Identify which cell holds the provided text, then report its (x, y) central coordinate. 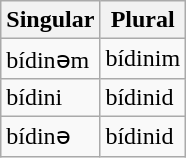
bídinim (143, 59)
bídini (50, 97)
Singular (50, 20)
bídinəm (50, 59)
Plural (143, 20)
bídinə (50, 136)
